From the cell containing the given text, extract its center point as [X, Y] coordinate. 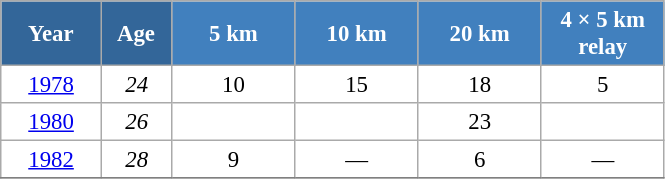
4 × 5 km relay [602, 34]
1980 [52, 122]
10 [234, 85]
26 [136, 122]
6 [480, 160]
9 [234, 160]
18 [480, 85]
24 [136, 85]
5 [602, 85]
Age [136, 34]
1978 [52, 85]
Year [52, 34]
15 [356, 85]
5 km [234, 34]
28 [136, 160]
1982 [52, 160]
23 [480, 122]
20 km [480, 34]
10 km [356, 34]
